For the text-containing cell, return its midpoint in (x, y) coordinate format. 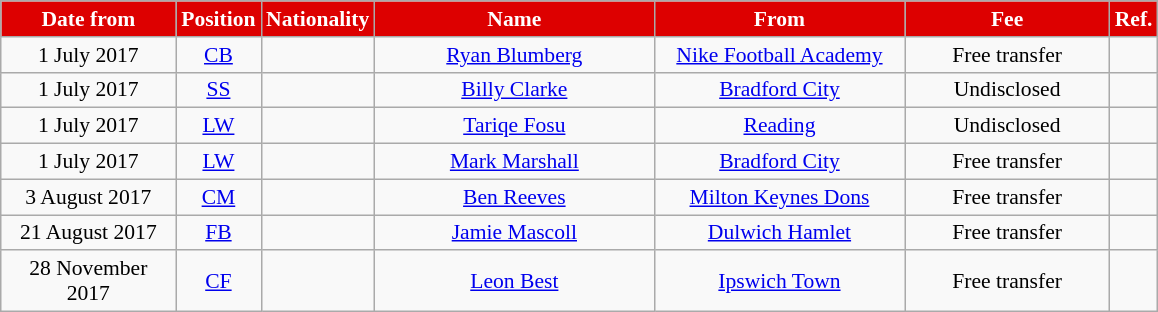
From (779, 19)
SS (218, 90)
Jamie Mascoll (514, 233)
Ryan Blumberg (514, 55)
Nationality (318, 19)
Position (218, 19)
Reading (779, 126)
Tariqe Fosu (514, 126)
CB (218, 55)
Date from (88, 19)
Ipswich Town (779, 282)
3 August 2017 (88, 197)
21 August 2017 (88, 233)
Name (514, 19)
Leon Best (514, 282)
Billy Clarke (514, 90)
Mark Marshall (514, 162)
CM (218, 197)
Fee (1008, 19)
Milton Keynes Dons (779, 197)
Ben Reeves (514, 197)
Ref. (1134, 19)
Dulwich Hamlet (779, 233)
28 November 2017 (88, 282)
Nike Football Academy (779, 55)
CF (218, 282)
FB (218, 233)
